Output the [X, Y] coordinate of the center of the cell containing the given text.  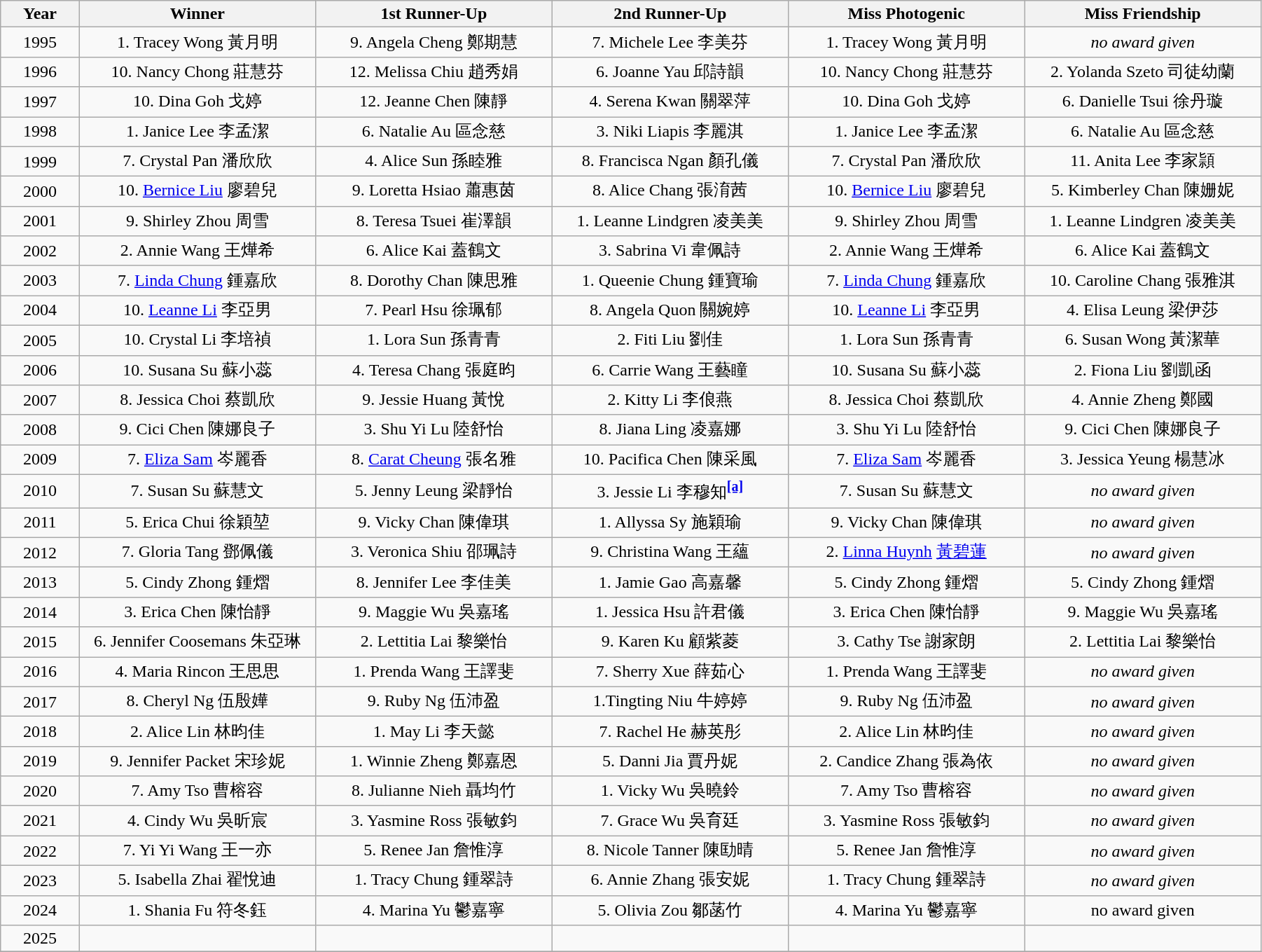
1997 [40, 102]
8. Francisca Ngan 顏孔儀 [670, 161]
1st Runner-Up [434, 14]
3. Jessica Yeung 楊慧冰 [1143, 460]
7. Rachel He 赫英彤 [670, 731]
10. Caroline Chang 張雅淇 [1143, 280]
1. May Li 李天懿 [434, 731]
2. Linna Huynh 黃碧蓮 [906, 552]
7. Grace Wu 吳育廷 [670, 821]
3. Cathy Tse 謝家朗 [906, 642]
Winner [197, 14]
2010 [40, 491]
2024 [40, 911]
4. Teresa Chang 張庭昀 [434, 370]
Year [40, 14]
2025 [40, 939]
7. Pearl Hsu 徐珮郁 [434, 311]
2008 [40, 430]
2. Kitty Li 李俍燕 [670, 401]
6. Susan Wong 黃潔華 [1143, 340]
2009 [40, 460]
2020 [40, 792]
5. Danni Jia 賈丹妮 [670, 761]
8. Angela Quon 關婉婷 [670, 311]
2. Candice Zhang 張為依 [906, 761]
2018 [40, 731]
8. Nicole Tanner 陳劻晴 [670, 850]
2017 [40, 702]
9. Jessie Huang 黃悅 [434, 401]
6. Danielle Tsui 徐丹璇 [1143, 102]
4. Annie Zheng 鄭國 [1143, 401]
2. Yolanda Szeto 司徒幼蘭 [1143, 71]
2005 [40, 340]
9. Christina Wang 王蘊 [670, 552]
4. Elisa Leung 梁伊莎 [1143, 311]
4. Alice Sun 孫睦雅 [434, 161]
2. Fiona Liu 劉凱函 [1143, 370]
8. Julianne Nieh 聶均竹 [434, 792]
5. Erica Chui 徐穎堃 [197, 523]
8. Jiana Ling 凌嘉娜 [670, 430]
2003 [40, 280]
1999 [40, 161]
3. Jessie Li 李穆知[a] [670, 491]
10. Pacifica Chen 陳采風 [670, 460]
11. Anita Lee 李家頴 [1143, 161]
2015 [40, 642]
2011 [40, 523]
2002 [40, 251]
2000 [40, 192]
7. Gloria Tang 鄧佩儀 [197, 552]
5. Olivia Zou 鄒菡竹 [670, 911]
4. Maria Rincon 王思思 [197, 672]
6. Carrie Wang 王藝瞳 [670, 370]
9. Karen Ku 顧紫菱 [670, 642]
9. Angela Cheng 鄭期慧 [434, 42]
2022 [40, 850]
1. Shania Fu 符冬鈺 [197, 911]
1998 [40, 132]
1.Tingting Niu 牛婷婷 [670, 702]
8. Teresa Tsuei 崔澤韻 [434, 221]
2023 [40, 881]
2014 [40, 612]
4. Cindy Wu 吳昕宸 [197, 821]
5. Isabella Zhai 翟悅迪 [197, 881]
1. Jamie Gao 高嘉馨 [670, 583]
2006 [40, 370]
6. Joanne Yau 邱詩韻 [670, 71]
9. Jennifer Packet 宋珍妮 [197, 761]
1995 [40, 42]
1. Jessica Hsu 許君儀 [670, 612]
3. Sabrina Vi 韋佩詩 [670, 251]
2007 [40, 401]
2021 [40, 821]
8. Cheryl Ng 伍殷嬅 [197, 702]
3. Niki Liapis 李麗淇 [670, 132]
12. Melissa Chiu 趙秀娟 [434, 71]
1. Winnie Zheng 鄭嘉恩 [434, 761]
2016 [40, 672]
10. Crystal Li 李培禎 [197, 340]
7. Yi Yi Wang 王一亦 [197, 850]
5. Kimberley Chan 陳姗妮 [1143, 192]
7. Sherry Xue 薛茹心 [670, 672]
8. Alice Chang 張淯茜 [670, 192]
6. Annie Zhang 張安妮 [670, 881]
4. Serena Kwan 關翠萍 [670, 102]
1. Queenie Chung 鍾寶瑜 [670, 280]
9. Loretta Hsiao 蕭惠茵 [434, 192]
3. Veronica Shiu 邵珮詩 [434, 552]
2nd Runner-Up [670, 14]
1. Vicky Wu 吳曉鈴 [670, 792]
Miss Friendship [1143, 14]
2019 [40, 761]
2012 [40, 552]
2. Fiti Liu 劉佳 [670, 340]
2001 [40, 221]
1. Allyssa Sy 施穎瑜 [670, 523]
5. Jenny Leung 梁靜怡 [434, 491]
8. Carat Cheung 張名雅 [434, 460]
2013 [40, 583]
2004 [40, 311]
6. Jennifer Coosemans 朱亞琳 [197, 642]
Miss Photogenic [906, 14]
8. Jennifer Lee 李佳美 [434, 583]
8. Dorothy Chan 陳思雅 [434, 280]
1996 [40, 71]
12. Jeanne Chen 陳靜 [434, 102]
7. Michele Lee 李美芬 [670, 42]
